Find where the given text appears and provide that cell's center as [X, Y] coordinate. 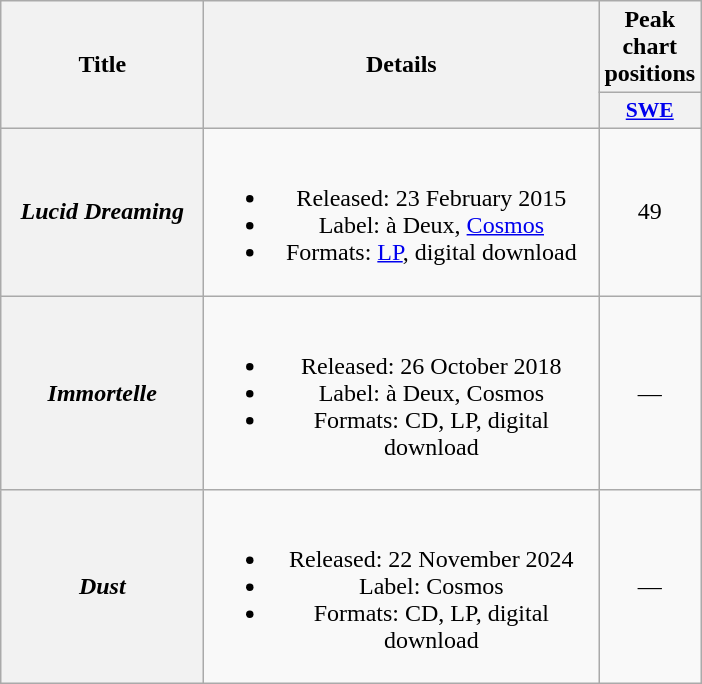
Released: 22 November 2024Label: CosmosFormats: CD, LP, digital download [402, 587]
Title [102, 65]
Peak chart positions [650, 47]
Details [402, 65]
Immortelle [102, 393]
SWE [650, 111]
Released: 23 February 2015Label: à Deux, CosmosFormats: LP, digital download [402, 212]
Dust [102, 587]
49 [650, 212]
Released: 26 October 2018Label: à Deux, CosmosFormats: CD, LP, digital download [402, 393]
Lucid Dreaming [102, 212]
